Locate the cell with the specified text and output its (x, y) center coordinate. 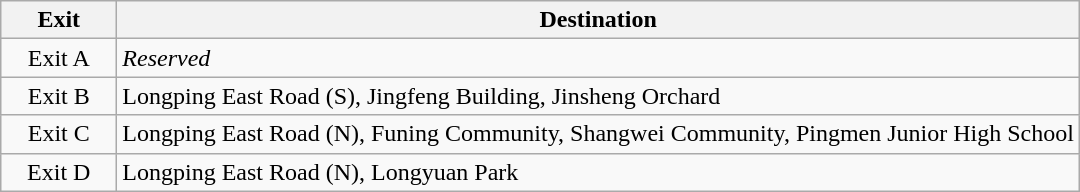
Destination (598, 20)
Exit B (59, 96)
Longping East Road (N), Funing Community, Shangwei Community, Pingmen Junior High School (598, 134)
Exit (59, 20)
Longping East Road (S), Jingfeng Building, Jinsheng Orchard (598, 96)
Exit C (59, 134)
Reserved (598, 58)
Longping East Road (N), Longyuan Park (598, 172)
Exit A (59, 58)
Exit D (59, 172)
